Identify which cell holds the provided text, then report its (x, y) central coordinate. 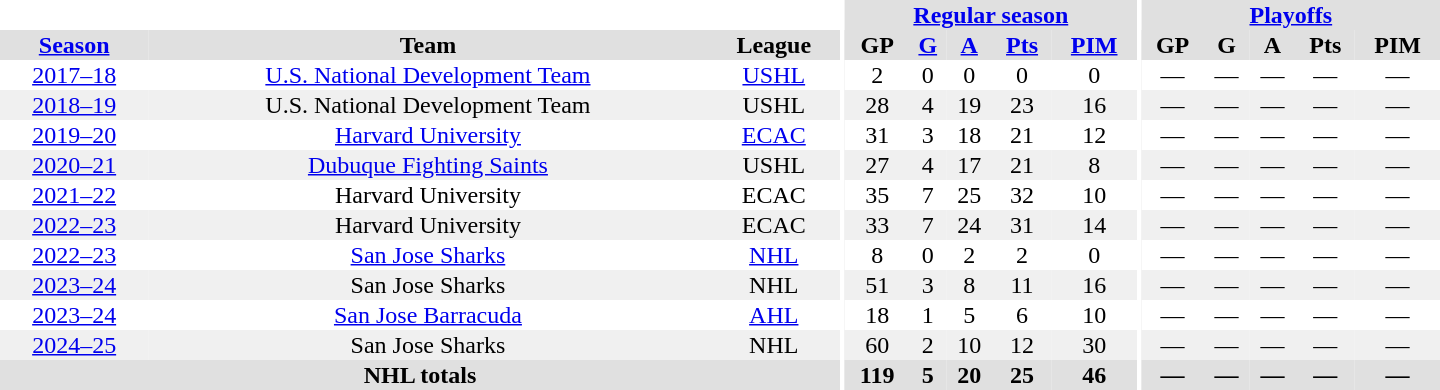
19 (969, 105)
27 (877, 165)
23 (1022, 105)
28 (877, 105)
AHL (774, 315)
46 (1094, 375)
14 (1094, 225)
17 (969, 165)
1 (928, 315)
6 (1022, 315)
Playoffs (1291, 15)
League (774, 45)
2019–20 (74, 135)
2017–18 (74, 75)
51 (877, 285)
Team (428, 45)
2024–25 (74, 345)
Regular season (990, 15)
33 (877, 225)
60 (877, 345)
2021–22 (74, 195)
30 (1094, 345)
11 (1022, 285)
32 (1022, 195)
20 (969, 375)
Season (74, 45)
NHL totals (420, 375)
San Jose Barracuda (428, 315)
Dubuque Fighting Saints (428, 165)
119 (877, 375)
2020–21 (74, 165)
24 (969, 225)
35 (877, 195)
2018–19 (74, 105)
